Scan for the cell matching the given text and deliver its [x, y] coordinate at center. 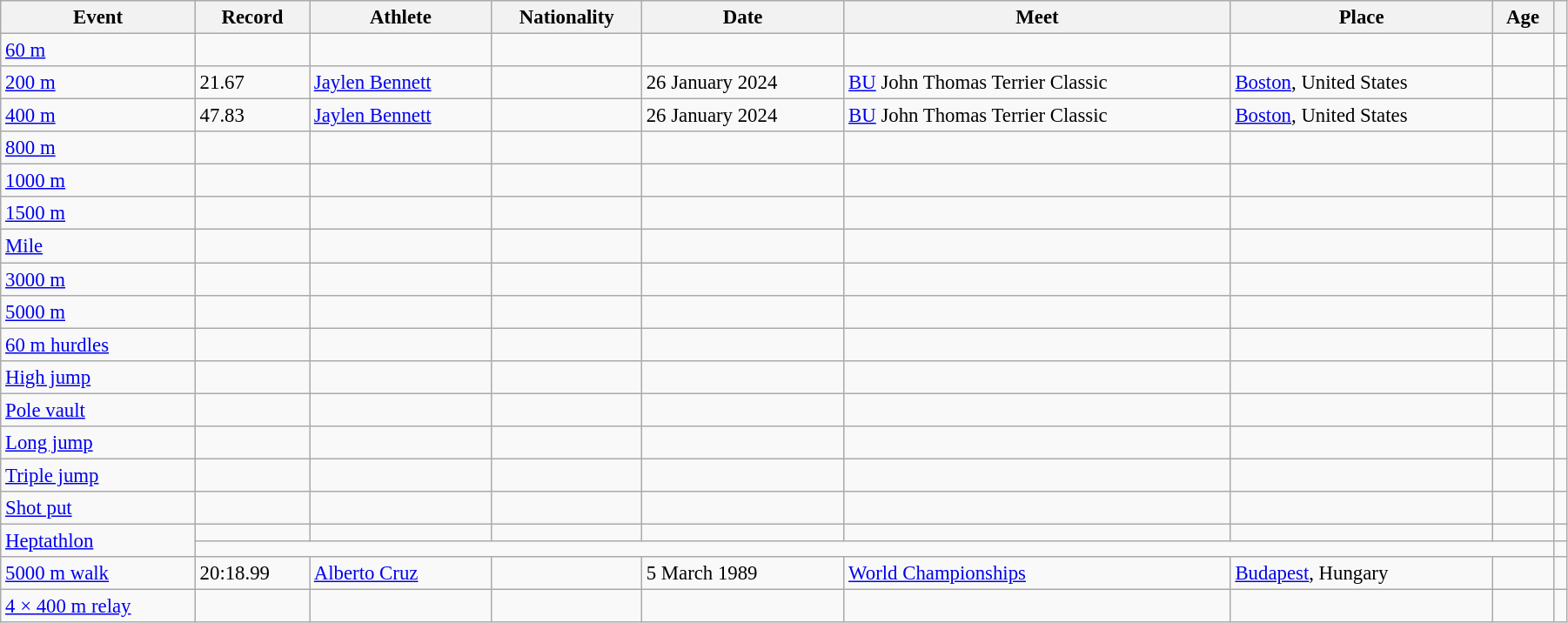
47.83 [252, 116]
Date [742, 17]
21.67 [252, 83]
5000 m walk [98, 573]
Event [98, 17]
5 March 1989 [742, 573]
60 m [98, 50]
World Championships [1037, 573]
Record [252, 17]
3000 m [98, 279]
Triple jump [98, 475]
200 m [98, 83]
400 m [98, 116]
Age [1523, 17]
Place [1361, 17]
Shot put [98, 508]
Athlete [401, 17]
4 × 400 m relay [98, 606]
Budapest, Hungary [1361, 573]
20:18.99 [252, 573]
60 m hurdles [98, 345]
Meet [1037, 17]
Heptathlon [98, 540]
1500 m [98, 213]
800 m [98, 148]
Nationality [566, 17]
Long jump [98, 443]
5000 m [98, 311]
High jump [98, 377]
Pole vault [98, 410]
Alberto Cruz [401, 573]
Mile [98, 246]
1000 m [98, 181]
